Detect which cell encompasses the target text, then output its [x, y] center coordinate. 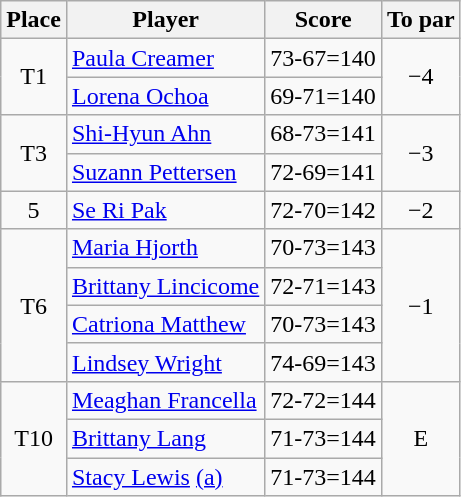
73-67=140 [324, 58]
Lindsey Wright [165, 362]
Suzann Pettersen [165, 172]
−2 [420, 210]
T6 [34, 305]
Paula Creamer [165, 58]
5 [34, 210]
−3 [420, 153]
−4 [420, 77]
Lorena Ochoa [165, 96]
Stacy Lewis (a) [165, 477]
69-71=140 [324, 96]
Shi-Hyun Ahn [165, 134]
E [420, 438]
72-70=142 [324, 210]
Player [165, 20]
Score [324, 20]
74-69=143 [324, 362]
Place [34, 20]
Brittany Lang [165, 438]
−1 [420, 305]
T3 [34, 153]
Brittany Lincicome [165, 286]
68-73=141 [324, 134]
72-69=141 [324, 172]
T10 [34, 438]
72-72=144 [324, 400]
72-71=143 [324, 286]
T1 [34, 77]
Se Ri Pak [165, 210]
Meaghan Francella [165, 400]
Maria Hjorth [165, 248]
Catriona Matthew [165, 324]
To par [420, 20]
